Identify which cell holds the provided text, then report its [X, Y] central coordinate. 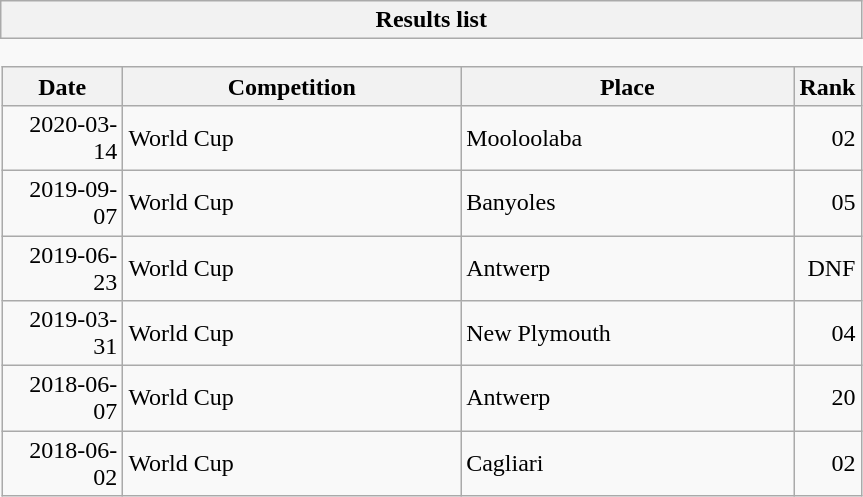
New Plymouth [628, 334]
Rank [828, 86]
Banyoles [628, 202]
04 [828, 334]
2018-06-07 [62, 398]
Cagliari [628, 464]
DNF [828, 268]
Place [628, 86]
2020-03-14 [62, 138]
2019-03-31 [62, 334]
2019-06-23 [62, 268]
Competition [292, 86]
Results list [432, 20]
2019-09-07 [62, 202]
Mooloolaba [628, 138]
20 [828, 398]
2018-06-02 [62, 464]
Date [62, 86]
05 [828, 202]
